Return the (X, Y) coordinate for the center point of the cell that contains the specified text.  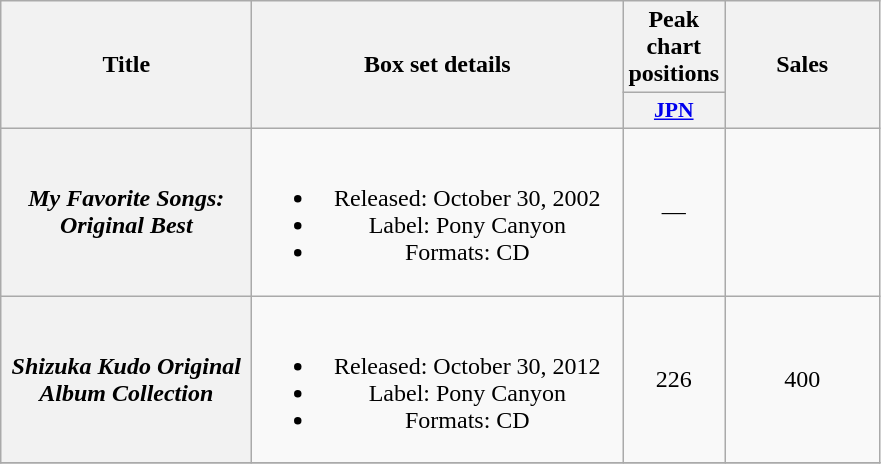
Sales (802, 65)
— (674, 212)
Box set details (438, 65)
My Favorite Songs: Original Best (126, 212)
JPN (674, 111)
Title (126, 65)
226 (674, 380)
400 (802, 380)
Released: October 30, 2012Label: Pony CanyonFormats: CD (438, 380)
Peak chart positions (674, 47)
Shizuka Kudo Original Album Collection (126, 380)
Released: October 30, 2002Label: Pony CanyonFormats: CD (438, 212)
